From the cell containing the given text, extract its center point as (X, Y) coordinate. 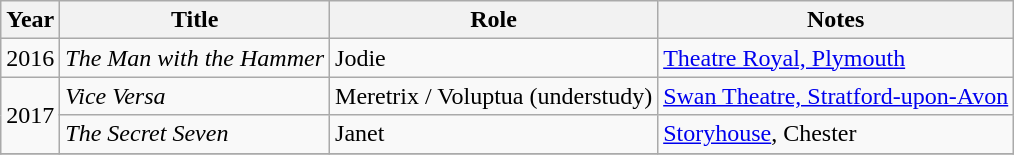
Year (30, 20)
Vice Versa (195, 96)
2017 (30, 115)
Role (494, 20)
Swan Theatre, Stratford-upon-Avon (836, 96)
Jodie (494, 58)
Storyhouse, Chester (836, 134)
Janet (494, 134)
Title (195, 20)
The Secret Seven (195, 134)
Notes (836, 20)
2016 (30, 58)
Theatre Royal, Plymouth (836, 58)
Meretrix / Voluptua (understudy) (494, 96)
The Man with the Hammer (195, 58)
